Extract the [X, Y] coordinate from the center of the cell holding the provided text.  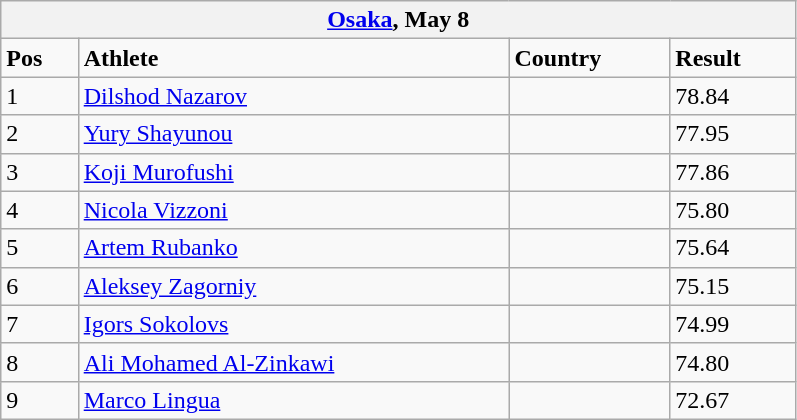
75.64 [733, 248]
Yury Shayunou [294, 134]
74.80 [733, 362]
Pos [40, 58]
Nicola Vizzoni [294, 210]
4 [40, 210]
Result [733, 58]
3 [40, 172]
Dilshod Nazarov [294, 96]
Artem Rubanko [294, 248]
77.95 [733, 134]
74.99 [733, 324]
2 [40, 134]
1 [40, 96]
77.86 [733, 172]
Marco Lingua [294, 400]
72.67 [733, 400]
9 [40, 400]
Athlete [294, 58]
Aleksey Zagorniy [294, 286]
75.80 [733, 210]
Osaka, May 8 [398, 20]
75.15 [733, 286]
8 [40, 362]
Koji Murofushi [294, 172]
Igors Sokolovs [294, 324]
5 [40, 248]
Country [590, 58]
7 [40, 324]
6 [40, 286]
78.84 [733, 96]
Ali Mohamed Al-Zinkawi [294, 362]
